Capture the cell that displays the provided text and extract its [x, y] central coordinate. 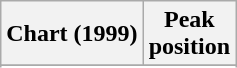
Chart (1999) [72, 34]
Peakposition [189, 34]
